Detect which cell encompasses the target text, then output its (x, y) center coordinate. 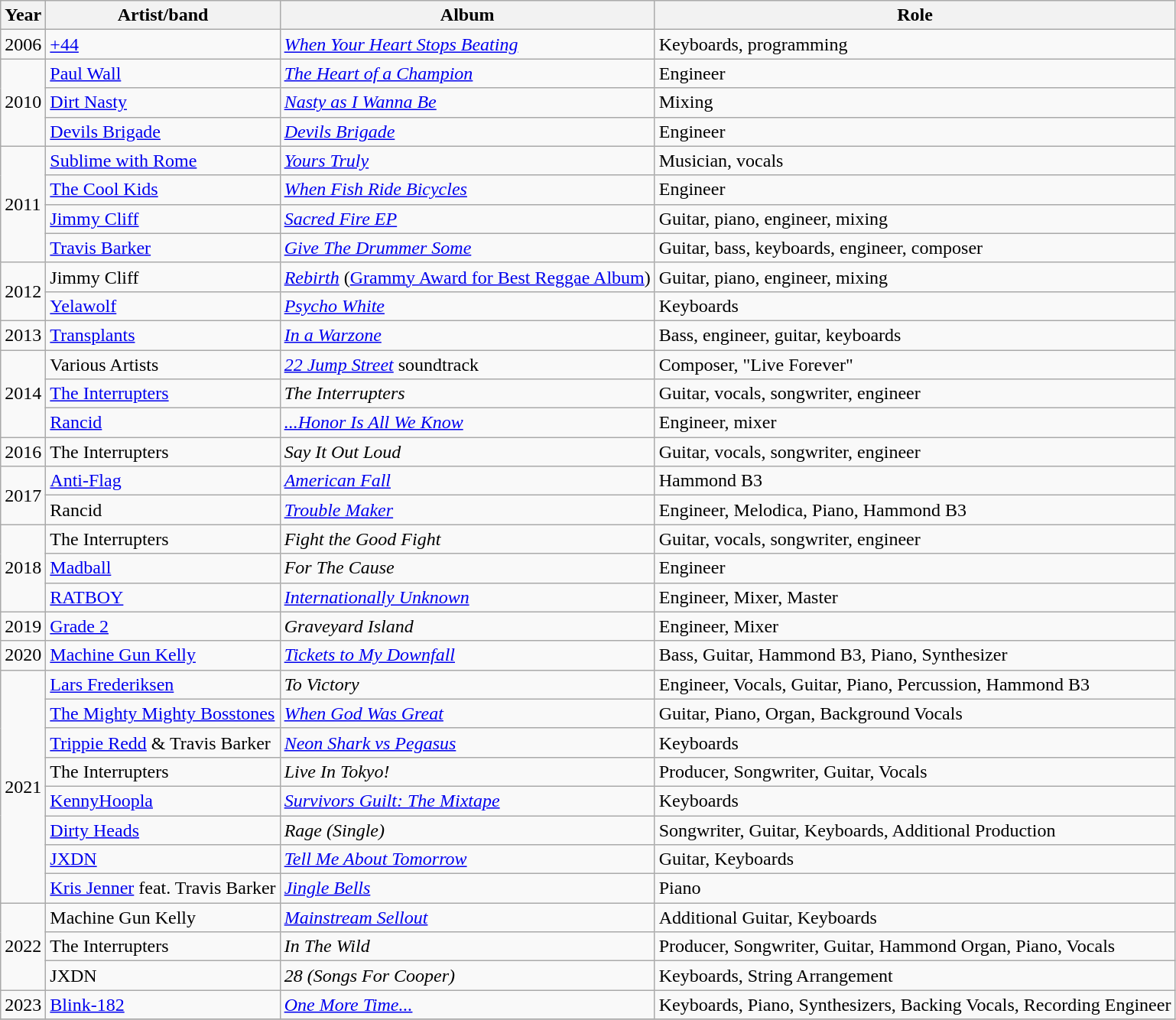
Kris Jenner feat. Travis Barker (163, 888)
Engineer, Vocals, Guitar, Piano, Percussion, Hammond B3 (914, 684)
Jingle Bells (467, 888)
KennyHoopla (163, 801)
Engineer, Melodica, Piano, Hammond B3 (914, 510)
Travis Barker (163, 248)
Producer, Songwriter, Guitar, Vocals (914, 771)
2019 (23, 626)
Guitar, bass, keyboards, engineer, composer (914, 248)
Various Artists (163, 365)
Internationally Unknown (467, 597)
When Fish Ride Bicycles (467, 190)
Sublime with Rome (163, 161)
RATBOY (163, 597)
2021 (23, 786)
Survivors Guilt: The Mixtape (467, 801)
Blink-182 (163, 1005)
2006 (23, 44)
Year (23, 15)
Artist/band (163, 15)
Additional Guitar, Keyboards (914, 918)
2012 (23, 291)
2020 (23, 655)
Bass, Guitar, Hammond B3, Piano, Synthesizer (914, 655)
Fight the Good Fight (467, 539)
Hammond B3 (914, 481)
Engineer, mixer (914, 423)
Keyboards, String Arrangement (914, 976)
In a Warzone (467, 335)
Say It Out Loud (467, 452)
22 Jump Street soundtrack (467, 365)
Songwriter, Guitar, Keyboards, Additional Production (914, 830)
2011 (23, 204)
Live In Tokyo! (467, 771)
Guitar, Piano, Organ, Background Vocals (914, 713)
Madball (163, 568)
Trouble Maker (467, 510)
Composer, "Live Forever" (914, 365)
Tell Me About Tomorrow (467, 859)
Musician, vocals (914, 161)
Grade 2 (163, 626)
Producer, Songwriter, Guitar, Hammond Organ, Piano, Vocals (914, 947)
One More Time... (467, 1005)
When Your Heart Stops Beating (467, 44)
2016 (23, 452)
Lars Frederiksen (163, 684)
Piano (914, 888)
Engineer, Mixer, Master (914, 597)
Engineer, Mixer (914, 626)
Bass, engineer, guitar, keyboards (914, 335)
Nasty as I Wanna Be (467, 102)
28 (Songs For Cooper) (467, 976)
2013 (23, 335)
The Cool Kids (163, 190)
Tickets to My Downfall (467, 655)
The Heart of a Champion (467, 73)
2014 (23, 394)
2022 (23, 947)
Guitar, Keyboards (914, 859)
2017 (23, 495)
2023 (23, 1005)
In The Wild (467, 947)
The Mighty Mighty Bosstones (163, 713)
Give The Drummer Some (467, 248)
...Honor Is All We Know (467, 423)
+44 (163, 44)
Role (914, 15)
Neon Shark vs Pegasus (467, 742)
Graveyard Island (467, 626)
Mixing (914, 102)
Yelawolf (163, 306)
2010 (23, 102)
To Victory (467, 684)
When God Was Great (467, 713)
Trippie Redd & Travis Barker (163, 742)
Album (467, 15)
Dirt Nasty (163, 102)
American Fall (467, 481)
Mainstream Sellout (467, 918)
Anti-Flag (163, 481)
Yours Truly (467, 161)
Rebirth (Grammy Award for Best Reggae Album) (467, 277)
Paul Wall (163, 73)
For The Cause (467, 568)
2018 (23, 568)
Dirty Heads (163, 830)
Rage (Single) (467, 830)
Keyboards, Piano, Synthesizers, Backing Vocals, Recording Engineer (914, 1005)
Keyboards, programming (914, 44)
Transplants (163, 335)
Sacred Fire EP (467, 219)
Psycho White (467, 306)
